Identify which cell holds the provided text, then report its (X, Y) central coordinate. 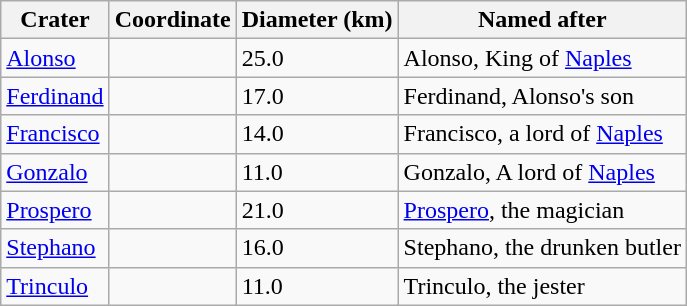
Prospero (55, 210)
21.0 (317, 210)
Gonzalo, A lord of Naples (542, 172)
Named after (542, 20)
Gonzalo (55, 172)
Trinculo (55, 286)
17.0 (317, 96)
Alonso, King of Naples (542, 58)
Stephano (55, 248)
Trinculo, the jester (542, 286)
Francisco, a lord of Naples (542, 134)
Ferdinand (55, 96)
Crater (55, 20)
14.0 (317, 134)
Coordinate (172, 20)
25.0 (317, 58)
Prospero, the magician (542, 210)
Francisco (55, 134)
Ferdinand, Alonso's son (542, 96)
Stephano, the drunken butler (542, 248)
Diameter (km) (317, 20)
16.0 (317, 248)
Alonso (55, 58)
